Determine the (x, y) coordinate at the center of the cell enclosing the given text.  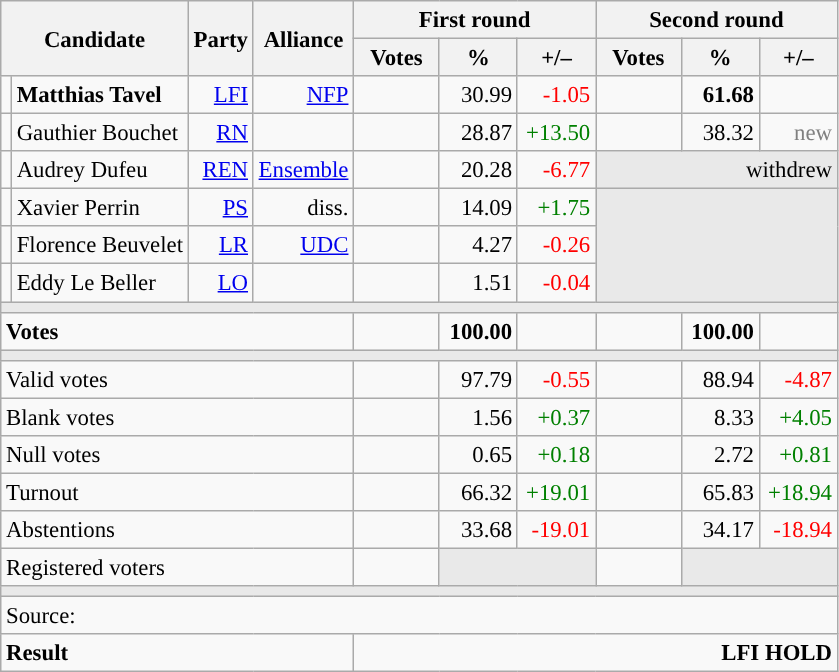
PS (220, 208)
-6.77 (556, 170)
Florence Beuvelet (100, 245)
97.79 (478, 379)
UDC (303, 245)
Xavier Perrin (100, 208)
20.28 (478, 170)
Party (220, 38)
REN (220, 170)
28.87 (478, 133)
-0.55 (556, 379)
38.32 (720, 133)
Source: (420, 616)
-4.87 (798, 379)
+0.81 (798, 455)
Null votes (178, 455)
NFP (303, 95)
1.56 (478, 417)
Blank votes (178, 417)
+4.05 (798, 417)
66.32 (478, 492)
Alliance (303, 38)
+13.50 (556, 133)
14.09 (478, 208)
+18.94 (798, 492)
1.51 (478, 283)
8.33 (720, 417)
LO (220, 283)
Matthias Tavel (100, 95)
+19.01 (556, 492)
LFI (220, 95)
LFI HOLD (596, 653)
-18.94 (798, 530)
diss. (303, 208)
RN (220, 133)
2.72 (720, 455)
65.83 (720, 492)
Candidate (95, 38)
+0.18 (556, 455)
+0.37 (556, 417)
Turnout (178, 492)
Valid votes (178, 379)
+1.75 (556, 208)
Eddy Le Beller (100, 283)
34.17 (720, 530)
Registered voters (178, 567)
33.68 (478, 530)
Abstentions (178, 530)
Second round (717, 20)
61.68 (720, 95)
LR (220, 245)
-0.26 (556, 245)
30.99 (478, 95)
Gauthier Bouchet (100, 133)
88.94 (720, 379)
-1.05 (556, 95)
Ensemble (303, 170)
-19.01 (556, 530)
-0.04 (556, 283)
new (798, 133)
withdrew (717, 170)
4.27 (478, 245)
First round (475, 20)
Result (178, 653)
0.65 (478, 455)
Audrey Dufeu (100, 170)
